Identify which cell holds the provided text, then report its (x, y) central coordinate. 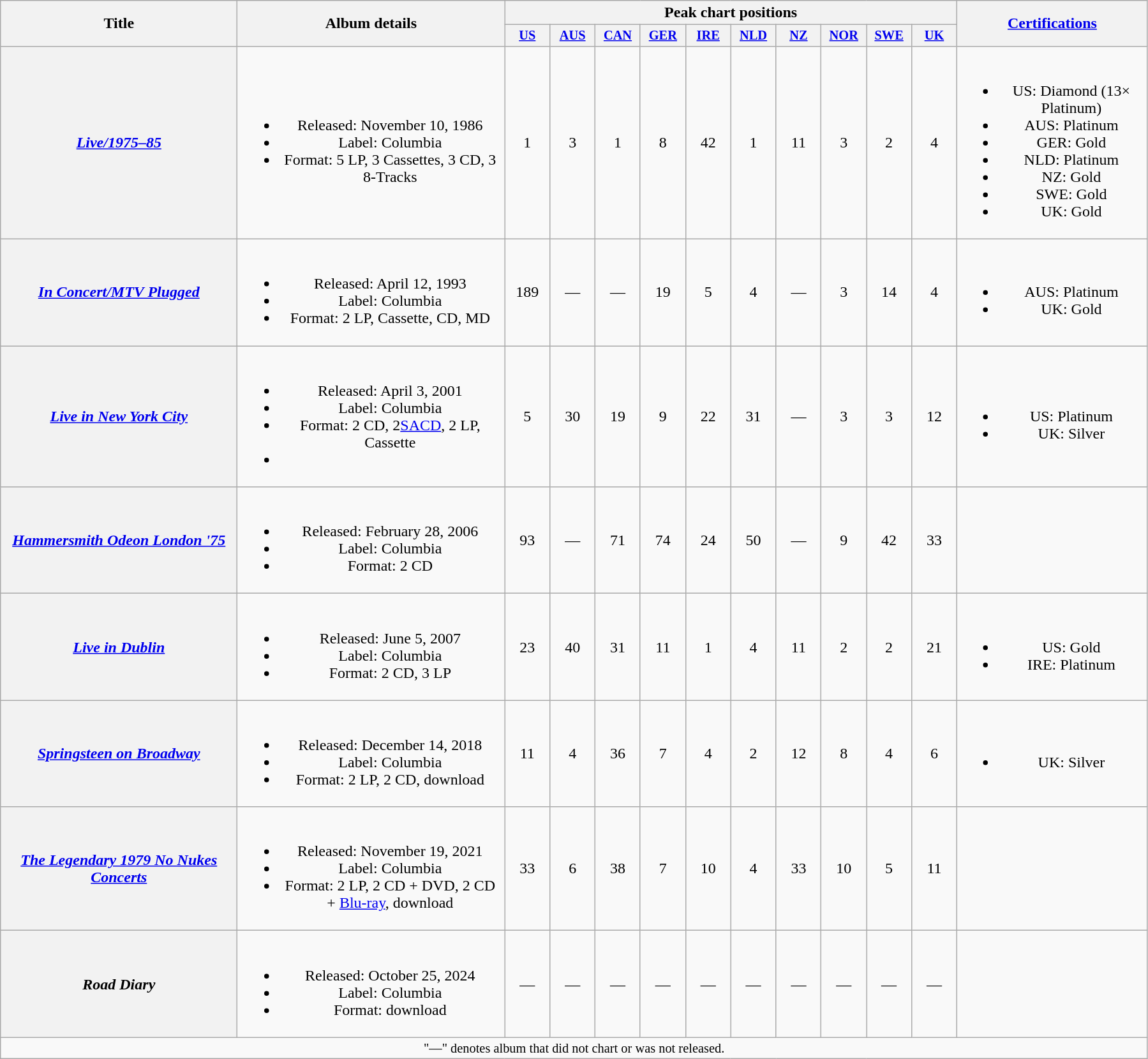
Released: April 12, 1993Label: ColumbiaFormat: 2 LP, Cassette, CD, MD (371, 292)
"—" denotes album that did not chart or was not released. (574, 1048)
Certifications (1052, 24)
UK (934, 36)
Road Diary (119, 984)
CAN (618, 36)
Album details (371, 24)
SWE (890, 36)
UK: Silver (1052, 753)
38 (618, 869)
Live in Dublin (119, 647)
The Legendary 1979 No Nukes Concerts (119, 869)
In Concert/MTV Plugged (119, 292)
Released: February 28, 2006Label: ColumbiaFormat: 2 CD (371, 540)
Live in New York City (119, 416)
Released: November 19, 2021Label: ColumbiaFormat: 2 LP, 2 CD + DVD, 2 CD + Blu-ray, download (371, 869)
NLD (753, 36)
Hammersmith Odeon London '75 (119, 540)
US: GoldIRE: Platinum (1052, 647)
74 (662, 540)
Live/1975–85 (119, 142)
Released: April 3, 2001Label: ColumbiaFormat: 2 CD, 2SACD, 2 LP, Cassette (371, 416)
IRE (708, 36)
30 (573, 416)
22 (708, 416)
50 (753, 540)
36 (618, 753)
93 (527, 540)
Title (119, 24)
40 (573, 647)
AUS (573, 36)
21 (934, 647)
14 (890, 292)
US: PlatinumUK: Silver (1052, 416)
Springsteen on Broadway (119, 753)
US (527, 36)
189 (527, 292)
Peak chart positions (731, 13)
23 (527, 647)
Released: October 25, 2024Label: ColumbiaFormat: download (371, 984)
24 (708, 540)
71 (618, 540)
Released: December 14, 2018Label: ColumbiaFormat: 2 LP, 2 CD, download (371, 753)
NOR (844, 36)
US: Diamond (13× Platinum)AUS: PlatinumGER: GoldNLD: PlatinumNZ: GoldSWE: GoldUK: Gold (1052, 142)
AUS: PlatinumUK: Gold (1052, 292)
GER (662, 36)
Released: June 5, 2007Label: ColumbiaFormat: 2 CD, 3 LP (371, 647)
NZ (799, 36)
Released: November 10, 1986Label: ColumbiaFormat: 5 LP, 3 Cassettes, 3 CD, 3 8-Tracks (371, 142)
